Capture the cell that displays the provided text and extract its [x, y] central coordinate. 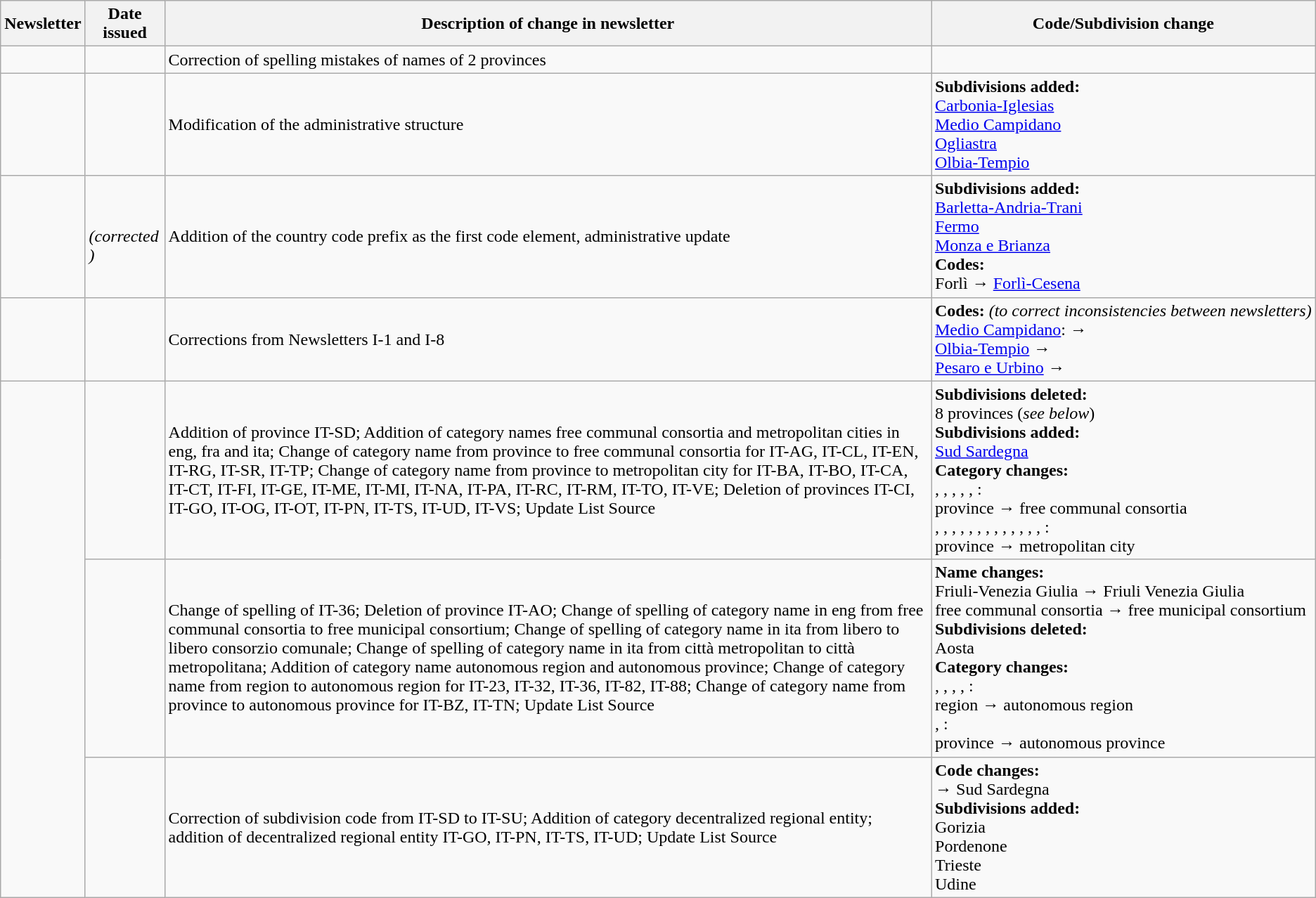
Modification of the administrative structure [548, 124]
Newsletter [43, 24]
Subdivisions added: Barletta-Andria-Trani Fermo Monza e Brianza Codes: Forlì → Forlì-Cesena [1123, 236]
Code changes: → Sud SardegnaSubdivisions added: Gorizia Pordenone Trieste Udine [1123, 827]
Description of change in newsletter [548, 24]
Codes: (to correct inconsistencies between newsletters) Medio Campidano: → Olbia-Tempio → Pesaro e Urbino → [1123, 339]
Addition of the country code prefix as the first code element, administrative update [548, 236]
Correction of spelling mistakes of names of 2 provinces [548, 60]
(corrected ) [125, 236]
Subdivisions added: Carbonia-Iglesias Medio Campidano Ogliastra Olbia-Tempio [1123, 124]
Code/Subdivision change [1123, 24]
Corrections from Newsletters I-1 and I-8 [548, 339]
Date issued [125, 24]
